Locate the cell with the specified text and output its (X, Y) center coordinate. 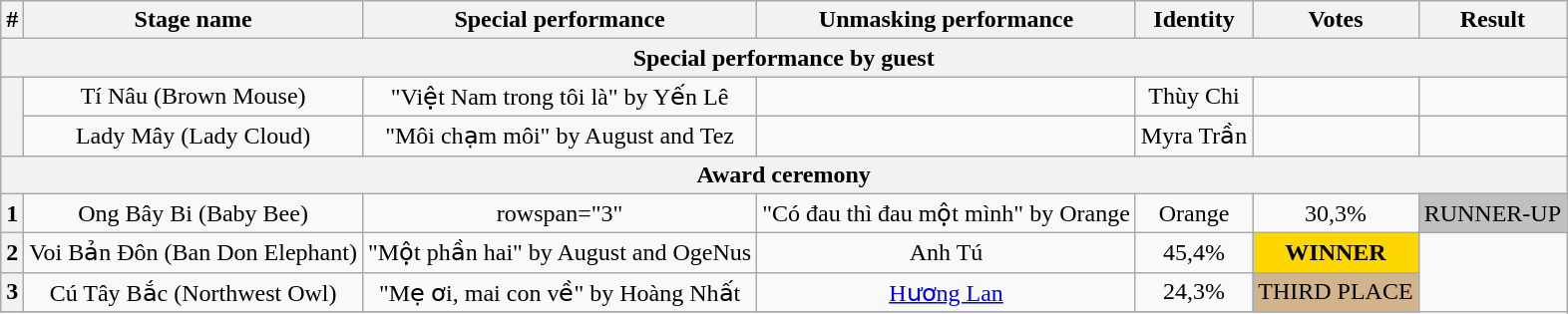
Voi Bản Đôn (Ban Don Elephant) (194, 253)
"Môi chạm môi" by August and Tez (559, 136)
Result (1492, 20)
Thùy Chi (1193, 97)
RUNNER-UP (1492, 213)
WINNER (1336, 253)
"Có đau thì đau một mình" by Orange (947, 213)
Award ceremony (784, 174)
# (12, 20)
Hương Lan (947, 292)
"Một phần hai" by August and OgeNus (559, 253)
rowspan="3" (559, 213)
2 (12, 253)
Anh Tú (947, 253)
Lady Mây (Lady Cloud) (194, 136)
"Mẹ ơi, mai con về" by Hoàng Nhất (559, 292)
Ong Bây Bi (Baby Bee) (194, 213)
Special performance by guest (784, 58)
45,4% (1193, 253)
Stage name (194, 20)
3 (12, 292)
24,3% (1193, 292)
Special performance (559, 20)
Unmasking performance (947, 20)
1 (12, 213)
Identity (1193, 20)
Myra Trần (1193, 136)
Orange (1193, 213)
THIRD PLACE (1336, 292)
Cú Tây Bắc (Northwest Owl) (194, 292)
Votes (1336, 20)
30,3% (1336, 213)
Tí Nâu (Brown Mouse) (194, 97)
"Việt Nam trong tôi là" by Yến Lê (559, 97)
